For the text-containing cell, return its midpoint in [x, y] coordinate format. 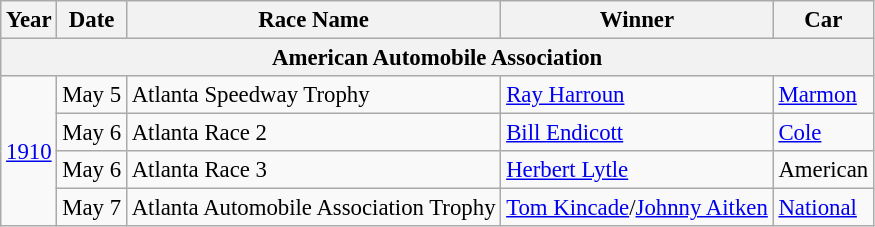
Atlanta Automobile Association Trophy [313, 208]
Herbert Lytle [637, 170]
Date [92, 20]
Atlanta Race 3 [313, 170]
Marmon [823, 95]
Tom Kincade/Johnny Aitken [637, 208]
1910 [29, 151]
Year [29, 20]
Winner [637, 20]
Cole [823, 133]
Race Name [313, 20]
Atlanta Race 2 [313, 133]
Bill Endicott [637, 133]
Ray Harroun [637, 95]
American [823, 170]
May 5 [92, 95]
May 7 [92, 208]
Car [823, 20]
Atlanta Speedway Trophy [313, 95]
American Automobile Association [438, 58]
National [823, 208]
